Output the [X, Y] coordinate of the center of the cell containing the given text.  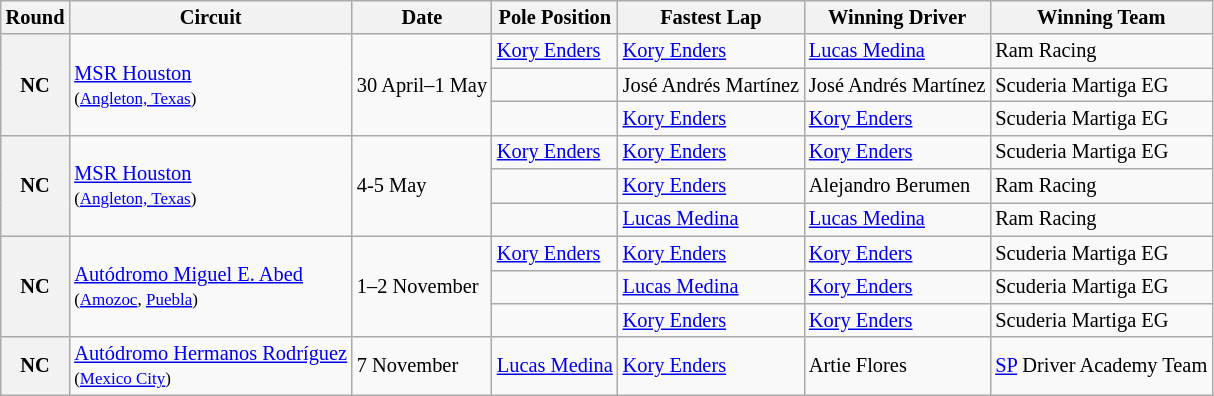
Artie Flores [897, 366]
Fastest Lap [711, 17]
Alejandro Berumen [897, 186]
Circuit [210, 17]
Winning Team [1101, 17]
Date [422, 17]
Winning Driver [897, 17]
30 April–1 May [422, 84]
4-5 May [422, 186]
1–2 November [422, 286]
SP Driver Academy Team [1101, 366]
Autódromo Hermanos Rodríguez(Mexico City) [210, 366]
Round [36, 17]
Autódromo Miguel E. Abed(Amozoc, Puebla) [210, 286]
Pole Position [555, 17]
7 November [422, 366]
